Return the (x, y) coordinate for the center point of the cell that contains the specified text.  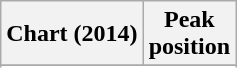
Peakposition (189, 34)
Chart (2014) (72, 34)
